Pinpoint the cell where the given text exists, returning its [x, y] midpoint coordinate. 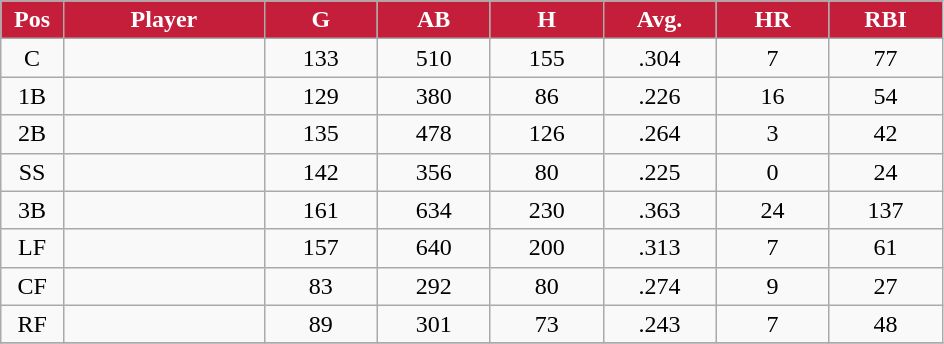
3 [772, 134]
380 [434, 96]
RBI [886, 20]
.304 [660, 58]
C [32, 58]
135 [320, 134]
Avg. [660, 20]
.226 [660, 96]
61 [886, 248]
86 [546, 96]
133 [320, 58]
.243 [660, 324]
.363 [660, 210]
161 [320, 210]
.264 [660, 134]
83 [320, 286]
89 [320, 324]
356 [434, 172]
126 [546, 134]
2B [32, 134]
27 [886, 286]
Pos [32, 20]
.274 [660, 286]
3B [32, 210]
230 [546, 210]
155 [546, 58]
54 [886, 96]
157 [320, 248]
137 [886, 210]
AB [434, 20]
9 [772, 286]
RF [32, 324]
73 [546, 324]
Player [164, 20]
292 [434, 286]
1B [32, 96]
510 [434, 58]
CF [32, 286]
301 [434, 324]
129 [320, 96]
.225 [660, 172]
SS [32, 172]
77 [886, 58]
.313 [660, 248]
478 [434, 134]
42 [886, 134]
LF [32, 248]
HR [772, 20]
200 [546, 248]
0 [772, 172]
634 [434, 210]
G [320, 20]
16 [772, 96]
640 [434, 248]
142 [320, 172]
H [546, 20]
48 [886, 324]
